Determine the (X, Y) coordinate at the center of the cell enclosing the given text.  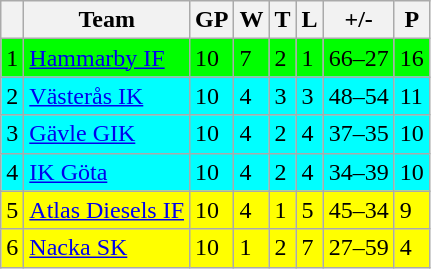
+/- (358, 20)
W (252, 20)
37–35 (358, 134)
Nacka SK (107, 248)
IK Göta (107, 172)
6 (12, 248)
Hammarby IF (107, 58)
16 (412, 58)
T (282, 20)
45–34 (358, 210)
Team (107, 20)
Västerås IK (107, 96)
34–39 (358, 172)
48–54 (358, 96)
9 (412, 210)
Gävle GIK (107, 134)
P (412, 20)
27–59 (358, 248)
Atlas Diesels IF (107, 210)
GP (212, 20)
L (310, 20)
66–27 (358, 58)
11 (412, 96)
